For the text-containing cell, return its midpoint in (X, Y) coordinate format. 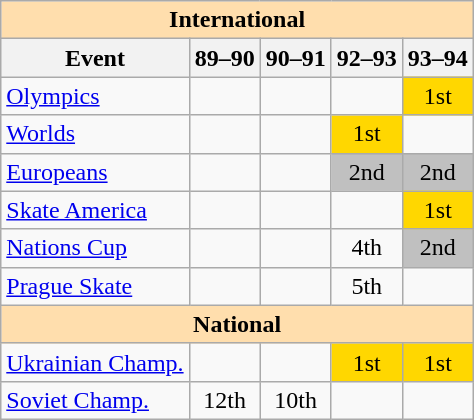
Ukrainian Champ. (95, 362)
Worlds (95, 134)
93–94 (438, 58)
Europeans (95, 172)
Event (95, 58)
90–91 (296, 58)
Olympics (95, 96)
89–90 (224, 58)
Prague Skate (95, 286)
10th (296, 400)
National (238, 324)
5th (366, 286)
92–93 (366, 58)
4th (366, 248)
12th (224, 400)
Skate America (95, 210)
Soviet Champ. (95, 400)
Nations Cup (95, 248)
International (238, 20)
